Provide the (X, Y) coordinate of the cell's center where the given text is located.  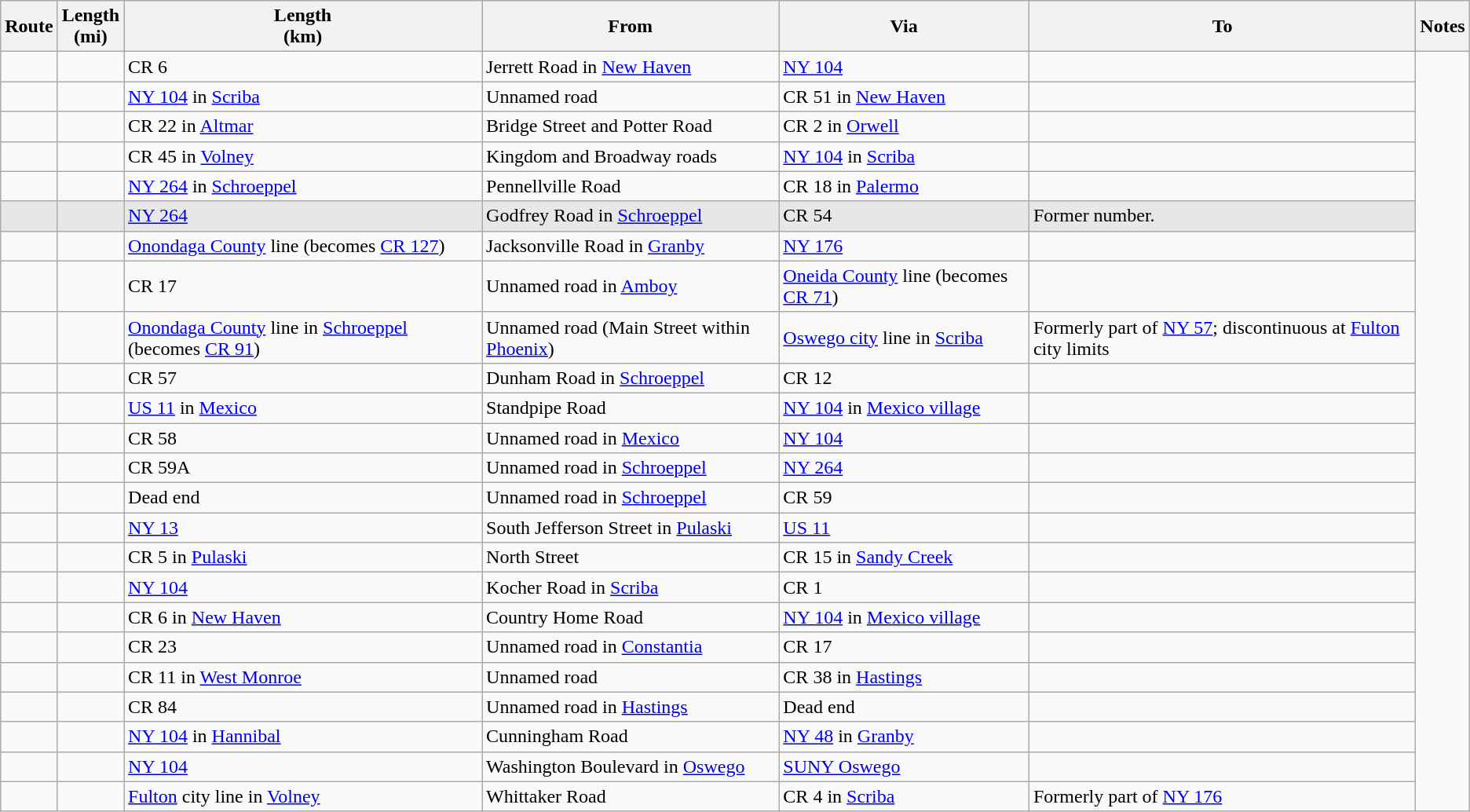
CR 51 in New Haven (905, 97)
CR 6 in New Haven (303, 617)
CR 12 (905, 378)
CR 15 in Sandy Creek (905, 558)
NY 48 in Granby (905, 737)
Country Home Road (631, 617)
CR 45 in Volney (303, 156)
NY 104 in Hannibal (303, 737)
Oswego city line in Scriba (905, 338)
To (1222, 27)
US 11 (905, 528)
CR 4 in Scriba (905, 796)
NY 264 in Schroeppel (303, 186)
CR 59A (303, 468)
Onondaga County line in Schroeppel (becomes CR 91) (303, 338)
CR 54 (905, 216)
Dunham Road in Schroeppel (631, 378)
North Street (631, 558)
CR 18 in Palermo (905, 186)
NY 13 (303, 528)
Washington Boulevard in Oswego (631, 766)
CR 5 in Pulaski (303, 558)
Unnamed road in Amboy (631, 286)
Oneida County line (becomes CR 71) (905, 286)
Unnamed road (Main Street within Phoenix) (631, 338)
Standpipe Road (631, 408)
Unnamed road in Mexico (631, 437)
CR 58 (303, 437)
CR 2 in Orwell (905, 126)
Unnamed road in Constantia (631, 647)
Via (905, 27)
CR 59 (905, 498)
From (631, 27)
Jerrett Road in New Haven (631, 67)
Onondaga County line (becomes CR 127) (303, 246)
CR 84 (303, 707)
Formerly part of NY 176 (1222, 796)
CR 23 (303, 647)
Cunningham Road (631, 737)
CR 1 (905, 587)
Kingdom and Broadway roads (631, 156)
Fulton city line in Volney (303, 796)
CR 38 in Hastings (905, 677)
Notes (1443, 27)
US 11 in Mexico (303, 408)
SUNY Oswego (905, 766)
Kocher Road in Scriba (631, 587)
Bridge Street and Potter Road (631, 126)
CR 11 in West Monroe (303, 677)
Formerly part of NY 57; discontinuous at Fulton city limits (1222, 338)
Unnamed road in Hastings (631, 707)
Route (29, 27)
Length(mi) (90, 27)
NY 176 (905, 246)
Pennellville Road (631, 186)
CR 22 in Altmar (303, 126)
CR 57 (303, 378)
Jacksonville Road in Granby (631, 246)
CR 6 (303, 67)
Whittaker Road (631, 796)
Godfrey Road in Schroeppel (631, 216)
Length(km) (303, 27)
Former number. (1222, 216)
South Jefferson Street in Pulaski (631, 528)
